Output the [x, y] coordinate of the center of the cell containing the given text.  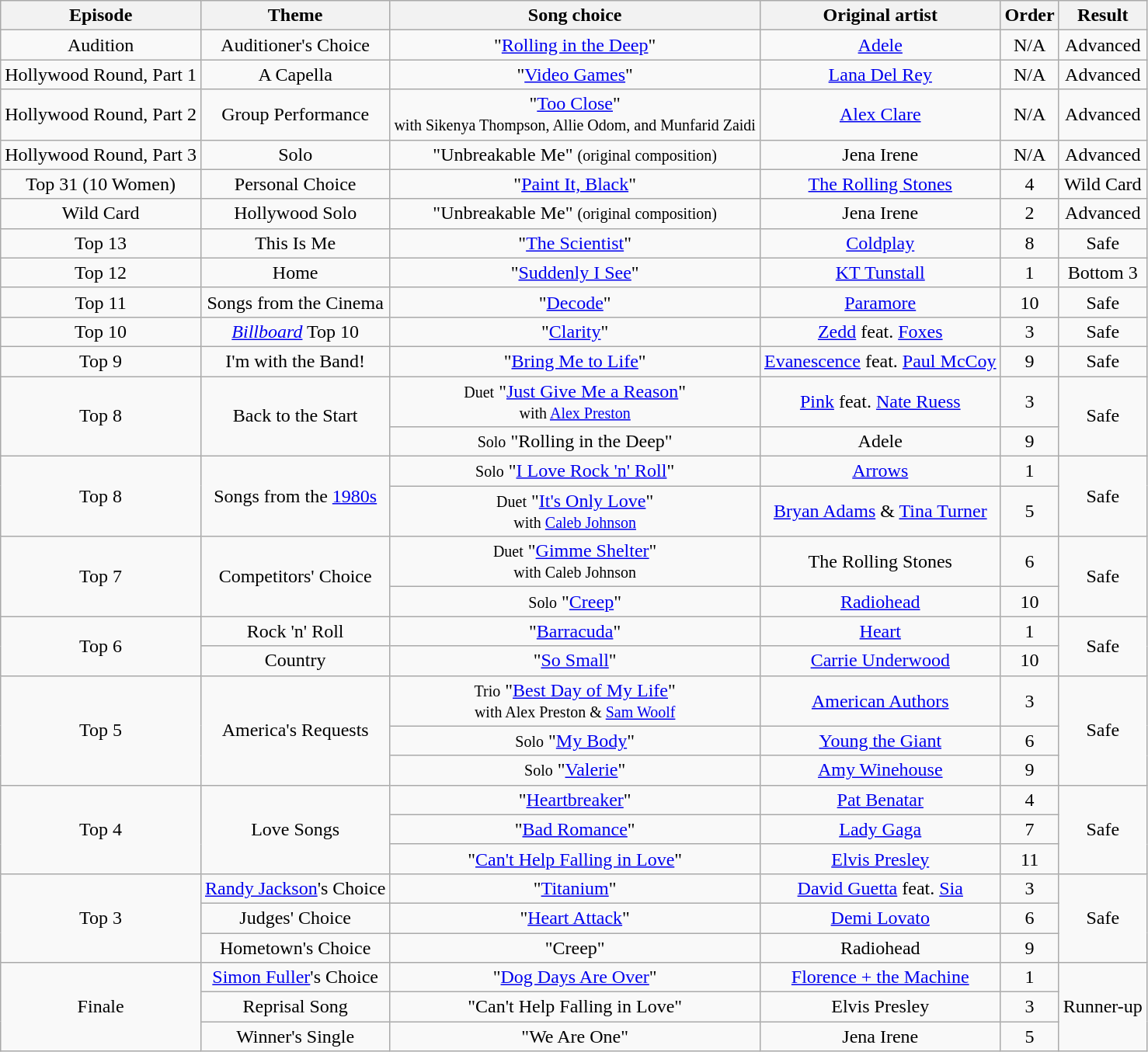
Demi Lovato [880, 918]
Amy Winehouse [880, 770]
Trio "Best Day of My Life"with Alex Preston & Sam Woolf [575, 700]
Arrows [880, 471]
Hollywood Round, Part 2 [101, 115]
"Heartbreaker" [575, 800]
Top 12 [101, 273]
Order [1030, 16]
Song choice [575, 16]
2 [1030, 214]
Bryan Adams & Tina Turner [880, 511]
This Is Me [295, 243]
"Suddenly I See" [575, 273]
Top 5 [101, 730]
"Dog Days Are Over" [575, 977]
Episode [101, 16]
"The Scientist" [575, 243]
"So Small" [575, 661]
Zedd feat. Foxes [880, 332]
Top 13 [101, 243]
David Guetta feat. Sia [880, 888]
Top 4 [101, 829]
A Capella [295, 75]
Theme [295, 16]
Pat Benatar [880, 800]
Top 31 (10 Women) [101, 184]
"Video Games" [575, 75]
Audition [101, 45]
Personal Choice [295, 184]
"Creep" [575, 948]
Top 6 [101, 646]
Top 7 [101, 576]
KT Tunstall [880, 273]
11 [1030, 859]
Songs from the Cinema [295, 302]
Alex Clare [880, 115]
Carrie Underwood [880, 661]
Top 11 [101, 302]
Duet "It's Only Love"with Caleb Johnson [575, 511]
Love Songs [295, 829]
Top 9 [101, 361]
Runner-up [1103, 1007]
Group Performance [295, 115]
"Decode" [575, 302]
Hollywood Round, Part 3 [101, 155]
Winner's Single [295, 1036]
Judges' Choice [295, 918]
Lana Del Rey [880, 75]
Solo "My Body" [575, 741]
"Heart Attack" [575, 918]
Evanescence feat. Paul McCoy [880, 361]
Result [1103, 16]
Coldplay [880, 243]
"Barracuda" [575, 631]
Heart [880, 631]
Solo "I Love Rock 'n' Roll" [575, 471]
Hollywood Round, Part 1 [101, 75]
Country [295, 661]
Home [295, 273]
"Too Close"with Sikenya Thompson, Allie Odom, and Munfarid Zaidi [575, 115]
Pink feat. Nate Ruess [880, 401]
Billboard Top 10 [295, 332]
Solo "Rolling in the Deep" [575, 442]
Auditioner's Choice [295, 45]
Reprisal Song [295, 1007]
Young the Giant [880, 741]
Duet "Just Give Me a Reason"with Alex Preston [575, 401]
Rock 'n' Roll [295, 631]
Finale [101, 1007]
Top 3 [101, 918]
American Authors [880, 700]
"Paint It, Black" [575, 184]
Back to the Start [295, 416]
Solo [295, 155]
"Clarity" [575, 332]
Florence + the Machine [880, 977]
Hometown's Choice [295, 948]
Competitors' Choice [295, 576]
"Bring Me to Life" [575, 361]
Solo "Creep" [575, 602]
"Rolling in the Deep" [575, 45]
Paramore [880, 302]
"We Are One" [575, 1036]
"Titanium" [575, 888]
Original artist [880, 16]
Songs from the 1980s [295, 497]
Solo "Valerie" [575, 770]
Hollywood Solo [295, 214]
Randy Jackson's Choice [295, 888]
"Bad Romance" [575, 829]
Simon Fuller's Choice [295, 977]
7 [1030, 829]
Bottom 3 [1103, 273]
Top 10 [101, 332]
Lady Gaga [880, 829]
America's Requests [295, 730]
Duet "Gimme Shelter"with Caleb Johnson [575, 562]
8 [1030, 243]
I'm with the Band! [295, 361]
